Return the (X, Y) coordinate for the center point of the cell that contains the specified text.  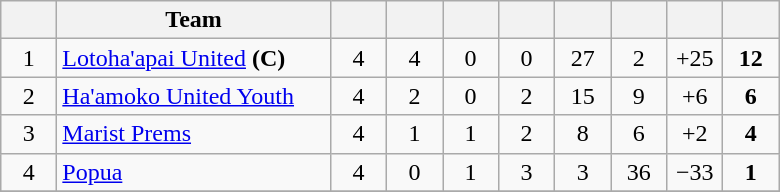
+25 (695, 58)
12 (751, 58)
+2 (695, 134)
+6 (695, 96)
36 (639, 172)
−33 (695, 172)
Marist Prems (194, 134)
Ha'amoko United Youth (194, 96)
15 (583, 96)
27 (583, 58)
Popua (194, 172)
8 (583, 134)
Lotoha'apai United (C) (194, 58)
9 (639, 96)
Team (194, 20)
